Pinpoint the cell where the given text exists, returning its (X, Y) midpoint coordinate. 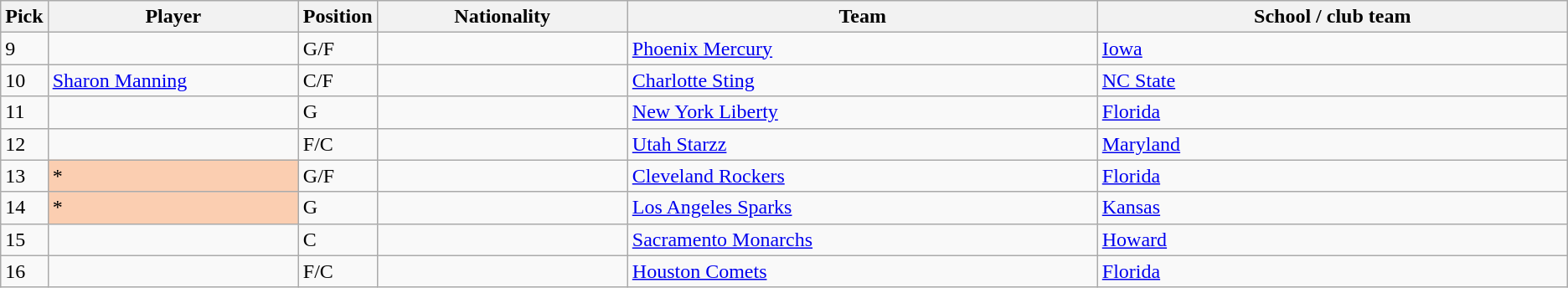
Kansas (1332, 208)
Charlotte Sting (863, 80)
Cleveland Rockers (863, 176)
14 (24, 208)
Maryland (1332, 144)
16 (24, 271)
Howard (1332, 239)
NC State (1332, 80)
C (338, 239)
15 (24, 239)
9 (24, 49)
Nationality (503, 17)
11 (24, 112)
Houston Comets (863, 271)
Player (173, 17)
Position (338, 17)
Iowa (1332, 49)
School / club team (1332, 17)
Utah Starzz (863, 144)
Team (863, 17)
10 (24, 80)
C/F (338, 80)
Sacramento Monarchs (863, 239)
New York Liberty (863, 112)
Phoenix Mercury (863, 49)
12 (24, 144)
Sharon Manning (173, 80)
13 (24, 176)
Pick (24, 17)
Los Angeles Sparks (863, 208)
